Find where the given text appears and provide that cell's center as (x, y) coordinate. 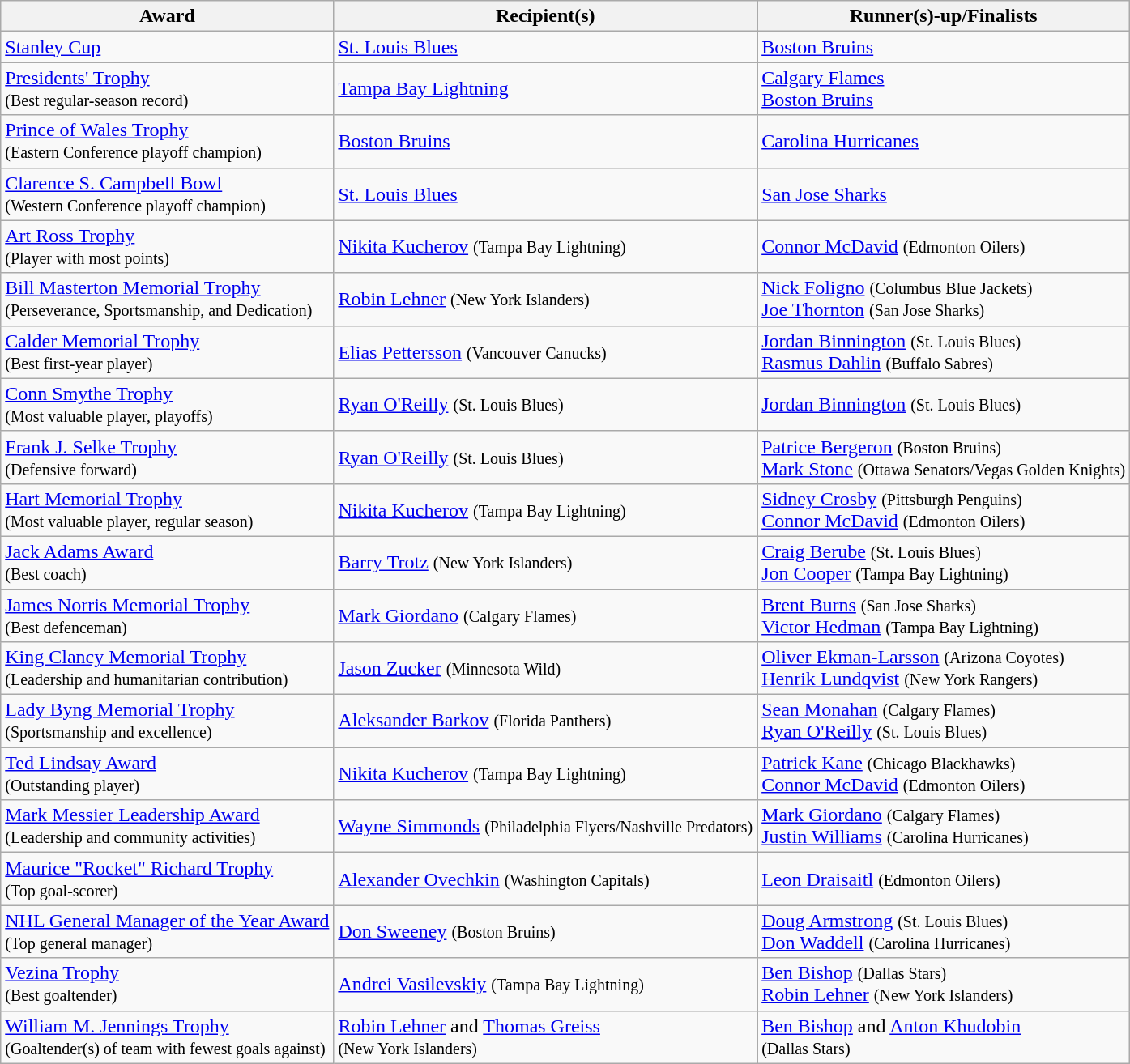
Mark Giordano (Calgary Flames) (546, 615)
Runner(s)-up/Finalists (944, 16)
Robin Lehner (New York Islanders) (546, 300)
Wayne Simmonds (Philadelphia Flyers/Nashville Predators) (546, 826)
Aleksander Barkov (Florida Panthers) (546, 721)
Elias Pettersson (Vancouver Canucks) (546, 351)
James Norris Memorial Trophy(Best defenceman) (167, 615)
Nick Foligno (Columbus Blue Jackets)Joe Thornton (San Jose Sharks) (944, 300)
Craig Berube (St. Louis Blues)Jon Cooper (Tampa Bay Lightning) (944, 562)
NHL General Manager of the Year Award(Top general manager) (167, 931)
Ben Bishop (Dallas Stars)Robin Lehner (New York Islanders) (944, 985)
Carolina Hurricanes (944, 141)
Alexander Ovechkin (Washington Capitals) (546, 879)
Calgary FlamesBoston Bruins (944, 89)
Brent Burns (San Jose Sharks)Victor Hedman (Tampa Bay Lightning) (944, 615)
Mark Giordano (Calgary Flames)Justin Williams (Carolina Hurricanes) (944, 826)
San Jose Sharks (944, 194)
Patrick Kane (Chicago Blackhawks)Connor McDavid (Edmonton Oilers) (944, 774)
Hart Memorial Trophy(Most valuable player, regular season) (167, 510)
Don Sweeney (Boston Bruins) (546, 931)
Ben Bishop and Anton Khudobin(Dallas Stars) (944, 1036)
Jason Zucker (Minnesota Wild) (546, 669)
Stanley Cup (167, 47)
Jordan Binnington (St. Louis Blues)Rasmus Dahlin (Buffalo Sabres) (944, 351)
Patrice Bergeron (Boston Bruins)Mark Stone (Ottawa Senators/Vegas Golden Knights) (944, 457)
Sidney Crosby (Pittsburgh Penguins)Connor McDavid (Edmonton Oilers) (944, 510)
William M. Jennings Trophy(Goaltender(s) of team with fewest goals against) (167, 1036)
Ted Lindsay Award(Outstanding player) (167, 774)
Calder Memorial Trophy(Best first-year player) (167, 351)
Recipient(s) (546, 16)
Bill Masterton Memorial Trophy(Perseverance, Sportsmanship, and Dedication) (167, 300)
Robin Lehner and Thomas Greiss(New York Islanders) (546, 1036)
Sean Monahan (Calgary Flames)Ryan O'Reilly (St. Louis Blues) (944, 721)
Vezina Trophy(Best goaltender) (167, 985)
Connor McDavid (Edmonton Oilers) (944, 246)
Lady Byng Memorial Trophy(Sportsmanship and excellence) (167, 721)
Oliver Ekman-Larsson (Arizona Coyotes)Henrik Lundqvist (New York Rangers) (944, 669)
Jordan Binnington (St. Louis Blues) (944, 405)
Conn Smythe Trophy(Most valuable player, playoffs) (167, 405)
Barry Trotz (New York Islanders) (546, 562)
Award (167, 16)
Doug Armstrong (St. Louis Blues)Don Waddell (Carolina Hurricanes) (944, 931)
Clarence S. Campbell Bowl(Western Conference playoff champion) (167, 194)
Leon Draisaitl (Edmonton Oilers) (944, 879)
Jack Adams Award(Best coach) (167, 562)
King Clancy Memorial Trophy(Leadership and humanitarian contribution) (167, 669)
Presidents' Trophy(Best regular-season record) (167, 89)
Tampa Bay Lightning (546, 89)
Frank J. Selke Trophy(Defensive forward) (167, 457)
Prince of Wales Trophy(Eastern Conference playoff champion) (167, 141)
Art Ross Trophy(Player with most points) (167, 246)
Mark Messier Leadership Award(Leadership and community activities) (167, 826)
Maurice "Rocket" Richard Trophy(Top goal-scorer) (167, 879)
Andrei Vasilevskiy (Tampa Bay Lightning) (546, 985)
